Search for the cell housing the specified text and yield its [x, y] center coordinate. 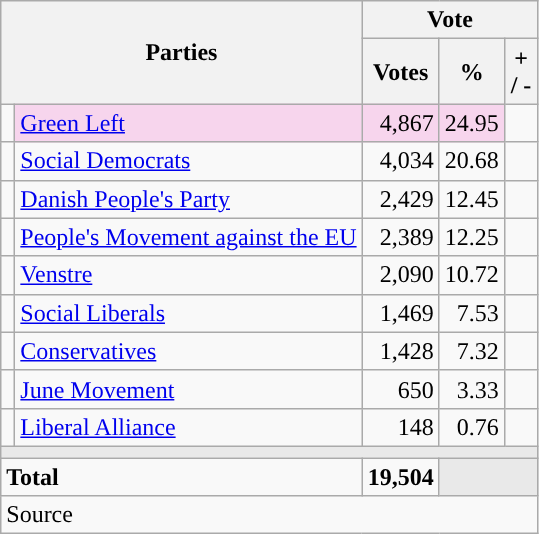
19,504 [400, 477]
12.25 [472, 237]
4,867 [400, 123]
10.72 [472, 275]
7.32 [472, 351]
1,428 [400, 351]
Green Left [188, 123]
People's Movement against the EU [188, 237]
1,469 [400, 313]
Liberal Alliance [188, 427]
Source [270, 515]
Total [182, 477]
June Movement [188, 389]
Danish People's Party [188, 199]
12.45 [472, 199]
4,034 [400, 161]
Social Liberals [188, 313]
+ / - [521, 72]
Social Democrats [188, 161]
3.33 [472, 389]
148 [400, 427]
2,389 [400, 237]
Parties [182, 52]
Venstre [188, 275]
Votes [400, 72]
% [472, 72]
650 [400, 389]
7.53 [472, 313]
20.68 [472, 161]
0.76 [472, 427]
24.95 [472, 123]
Conservatives [188, 351]
Vote [450, 20]
2,429 [400, 199]
2,090 [400, 275]
